From the cell containing the given text, extract its center point as [X, Y] coordinate. 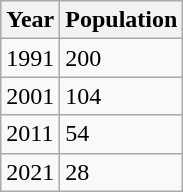
2001 [30, 96]
Year [30, 20]
2021 [30, 172]
200 [122, 58]
54 [122, 134]
Population [122, 20]
104 [122, 96]
2011 [30, 134]
28 [122, 172]
1991 [30, 58]
